Detect which cell encompasses the target text, then output its [X, Y] center coordinate. 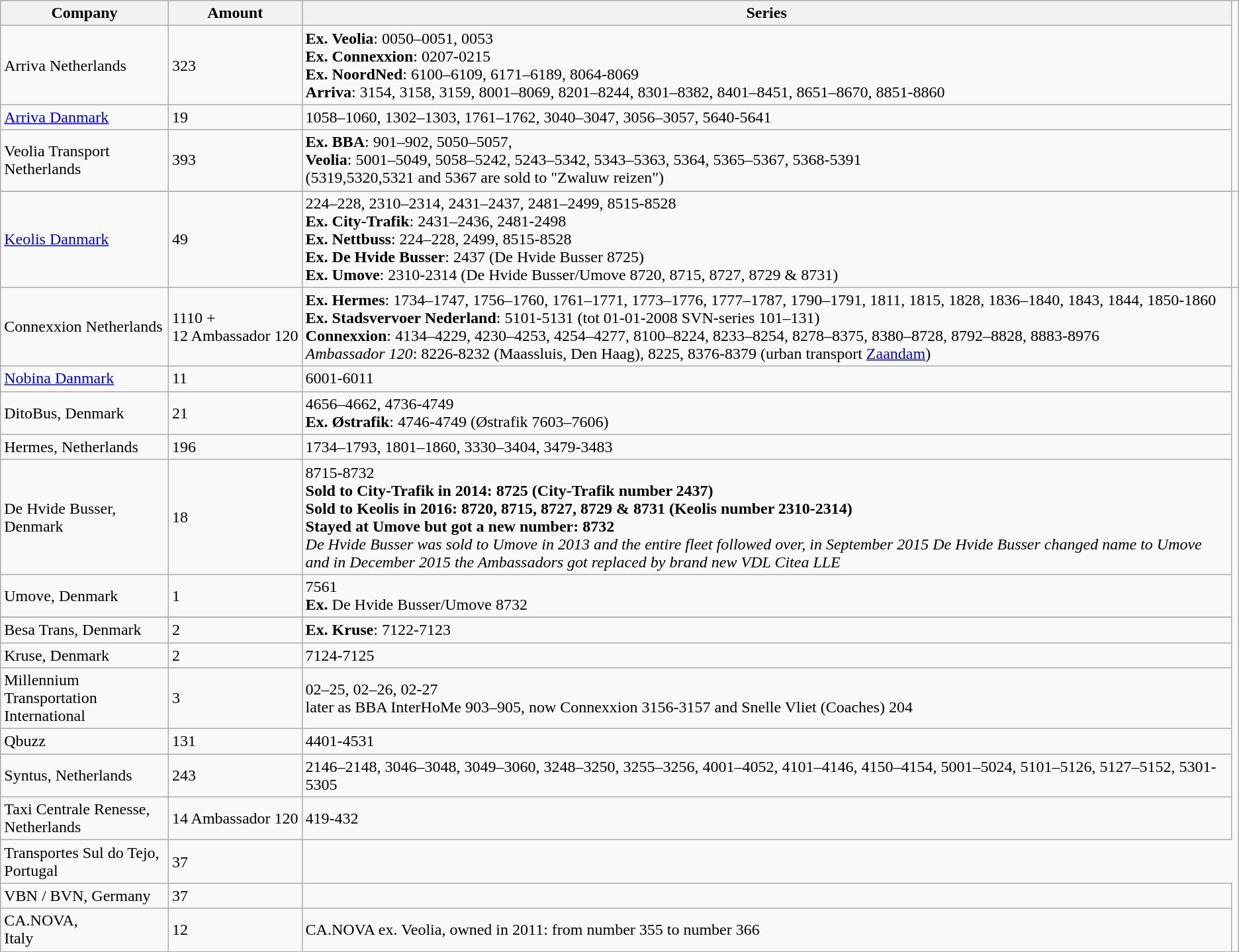
Arriva Danmark [85, 117]
1110 + 12 Ambassador 120 [235, 327]
Connexxion Netherlands [85, 327]
49 [235, 239]
CA.NOVA ex. Veolia, owned in 2011: from number 355 to number 366 [766, 929]
1 [235, 596]
2146–2148, 3046–3048, 3049–3060, 3248–3250, 3255–3256, 4001–4052, 4101–4146, 4150–4154, 5001–5024, 5101–5126, 5127–5152, 5301-5305 [766, 776]
21 [235, 413]
CA.NOVA,Italy [85, 929]
Series [766, 13]
Amount [235, 13]
11 [235, 379]
De Hvide Busser, Denmark [85, 516]
Ex. Kruse: 7122-7123 [766, 630]
Syntus, Netherlands [85, 776]
14 Ambassador 120 [235, 818]
243 [235, 776]
Keolis Danmark [85, 239]
6001-6011 [766, 379]
196 [235, 447]
393 [235, 160]
Company [85, 13]
Umove, Denmark [85, 596]
Kruse, Denmark [85, 655]
Millennium Transportation International [85, 698]
Hermes, Netherlands [85, 447]
Arriva Netherlands [85, 65]
18 [235, 516]
7124-7125 [766, 655]
VBN / BVN, Germany [85, 896]
Qbuzz [85, 741]
12 [235, 929]
4401-4531 [766, 741]
02–25, 02–26, 02-27 later as BBA InterHoMe 903–905, now Connexxion 3156-3157 and Snelle Vliet (Coaches) 204 [766, 698]
323 [235, 65]
Besa Trans, Denmark [85, 630]
Veolia Transport Netherlands [85, 160]
Taxi Centrale Renesse, Netherlands [85, 818]
419-432 [766, 818]
3 [235, 698]
1058–1060, 1302–1303, 1761–1762, 3040–3047, 3056–3057, 5640-5641 [766, 117]
DitoBus, Denmark [85, 413]
Transportes Sul do Tejo, Portugal [85, 862]
1734–1793, 1801–1860, 3330–3404, 3479-3483 [766, 447]
4656–4662, 4736-4749Ex. Østrafik: 4746-4749 (Østrafik 7603–7606) [766, 413]
131 [235, 741]
7561Ex. De Hvide Busser/Umove 8732 [766, 596]
19 [235, 117]
Nobina Danmark [85, 379]
